Determine the (x, y) coordinate at the center of the cell enclosing the given text.  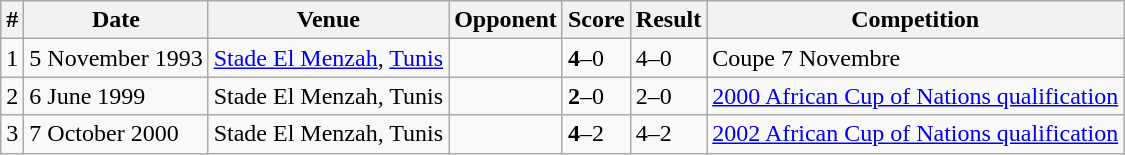
1 (12, 58)
Coupe 7 Novembre (916, 58)
3 (12, 134)
7 October 2000 (116, 134)
2 (12, 96)
Venue (328, 20)
Date (116, 20)
2000 African Cup of Nations qualification (916, 96)
Result (668, 20)
6 June 1999 (116, 96)
2002 African Cup of Nations qualification (916, 134)
# (12, 20)
5 November 1993 (116, 58)
Opponent (506, 20)
Competition (916, 20)
Score (596, 20)
